From the cell containing the given text, extract its center point as [X, Y] coordinate. 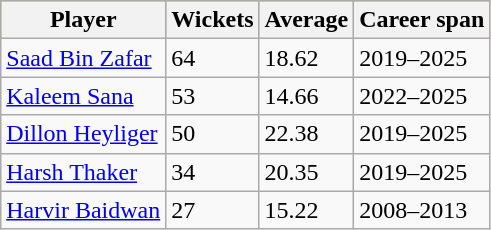
Wickets [212, 20]
18.62 [306, 58]
Harvir Baidwan [84, 210]
50 [212, 134]
22.38 [306, 134]
15.22 [306, 210]
Dillon Heyliger [84, 134]
64 [212, 58]
Career span [422, 20]
Harsh Thaker [84, 172]
27 [212, 210]
14.66 [306, 96]
Saad Bin Zafar [84, 58]
Player [84, 20]
2022–2025 [422, 96]
Average [306, 20]
Kaleem Sana [84, 96]
20.35 [306, 172]
53 [212, 96]
2008–2013 [422, 210]
34 [212, 172]
